Output the (x, y) coordinate of the center of the cell containing the given text.  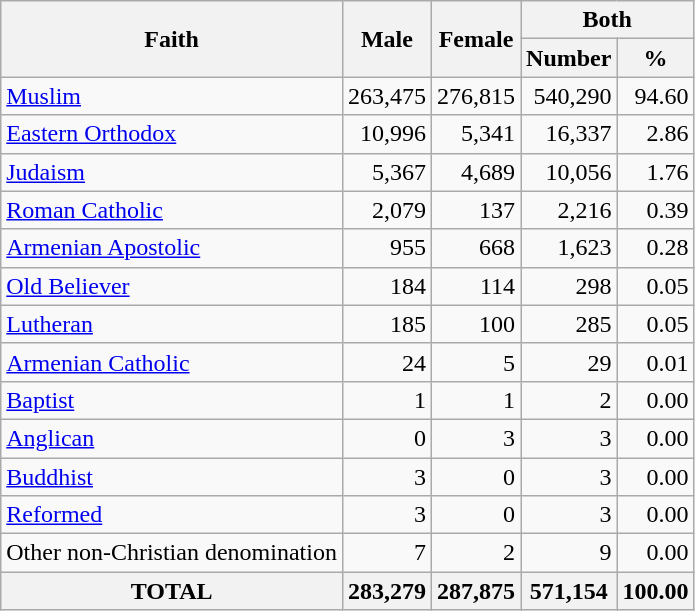
Judaism (172, 172)
100.00 (656, 591)
% (656, 58)
0.01 (656, 362)
Muslim (172, 96)
4,689 (476, 172)
16,337 (569, 134)
Number (569, 58)
10,056 (569, 172)
287,875 (476, 591)
Eastern Orthodox (172, 134)
0.39 (656, 210)
Both (608, 20)
540,290 (569, 96)
263,475 (386, 96)
2.86 (656, 134)
Reformed (172, 515)
TOTAL (172, 591)
Lutheran (172, 324)
Other non-Christian denomination (172, 553)
185 (386, 324)
10,996 (386, 134)
Female (476, 39)
184 (386, 286)
Baptist (172, 400)
114 (476, 286)
276,815 (476, 96)
2,216 (569, 210)
5,367 (386, 172)
5,341 (476, 134)
1.76 (656, 172)
2,079 (386, 210)
Armenian Catholic (172, 362)
Old Believer (172, 286)
137 (476, 210)
29 (569, 362)
Male (386, 39)
5 (476, 362)
100 (476, 324)
0.28 (656, 248)
7 (386, 553)
298 (569, 286)
668 (476, 248)
Armenian Apostolic (172, 248)
Buddhist (172, 477)
571,154 (569, 591)
94.60 (656, 96)
285 (569, 324)
283,279 (386, 591)
24 (386, 362)
Anglican (172, 438)
Roman Catholic (172, 210)
1,623 (569, 248)
955 (386, 248)
9 (569, 553)
Faith (172, 39)
